Locate the cell with the specified text and output its [X, Y] center coordinate. 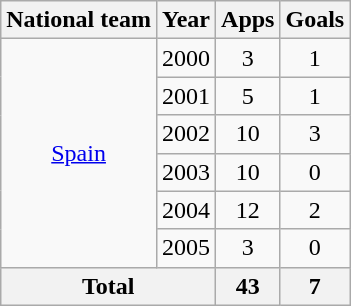
5 [248, 96]
7 [315, 286]
2004 [186, 210]
43 [248, 286]
National team [79, 20]
2005 [186, 248]
Year [186, 20]
Total [108, 286]
Spain [79, 153]
Goals [315, 20]
2000 [186, 58]
Apps [248, 20]
2003 [186, 172]
2002 [186, 134]
2001 [186, 96]
12 [248, 210]
2 [315, 210]
